Extract the (x, y) coordinate from the center of the cell holding the provided text.  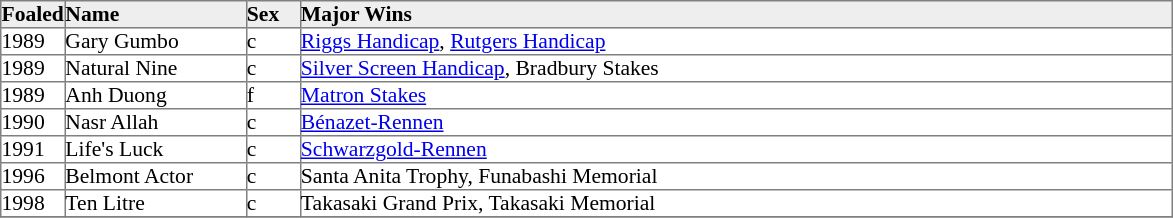
Foaled (33, 14)
Belmont Actor (156, 176)
Major Wins (736, 14)
Bénazet-Rennen (736, 122)
Schwarzgold-Rennen (736, 150)
Nasr Allah (156, 122)
Gary Gumbo (156, 42)
1998 (33, 204)
1996 (33, 176)
Ten Litre (156, 204)
Life's Luck (156, 150)
1990 (33, 122)
Anh Duong (156, 96)
Natural Nine (156, 68)
Takasaki Grand Prix, Takasaki Memorial (736, 204)
Matron Stakes (736, 96)
f (273, 96)
Sex (273, 14)
Santa Anita Trophy, Funabashi Memorial (736, 176)
Silver Screen Handicap, Bradbury Stakes (736, 68)
Riggs Handicap, Rutgers Handicap (736, 42)
Name (156, 14)
1991 (33, 150)
